Return (X, Y) of the center of cell containing provided text 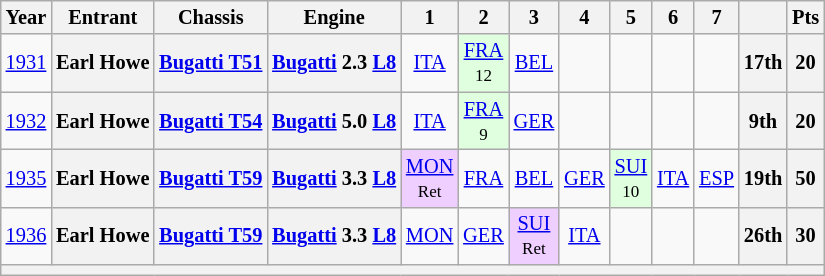
FRA9 (483, 121)
17th (763, 63)
9th (763, 121)
Bugatti T51 (210, 63)
6 (673, 17)
Entrant (102, 17)
Pts (806, 17)
4 (584, 17)
1936 (26, 236)
SUI10 (632, 178)
7 (716, 17)
MONRet (430, 178)
Bugatti T54 (210, 121)
FRA12 (483, 63)
Engine (334, 17)
50 (806, 178)
Year (26, 17)
19th (763, 178)
2 (483, 17)
MON (430, 236)
ESP (716, 178)
30 (806, 236)
5 (632, 17)
FRA (483, 178)
1932 (26, 121)
3 (534, 17)
1935 (26, 178)
SUIRet (534, 236)
Bugatti 2.3 L8 (334, 63)
Chassis (210, 17)
1 (430, 17)
Bugatti 5.0 L8 (334, 121)
1931 (26, 63)
26th (763, 236)
